For the text-containing cell, return its midpoint in (x, y) coordinate format. 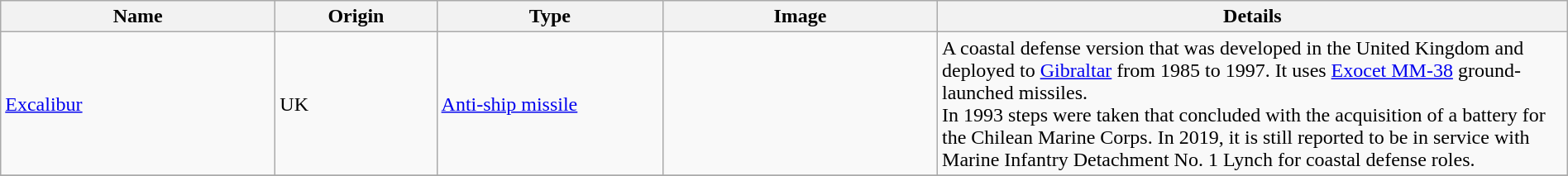
Anti-ship missile (549, 104)
Name (138, 17)
Origin (356, 17)
UK (356, 104)
Excalibur (138, 104)
Details (1253, 17)
Image (800, 17)
Type (549, 17)
